Detect which cell encompasses the target text, then output its [x, y] center coordinate. 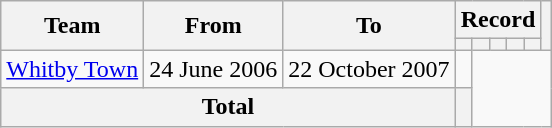
From [214, 26]
Team [72, 26]
24 June 2006 [214, 69]
Record [498, 20]
To [369, 26]
22 October 2007 [369, 69]
Total [228, 107]
Whitby Town [72, 69]
